Detect which cell encompasses the target text, then output its (X, Y) center coordinate. 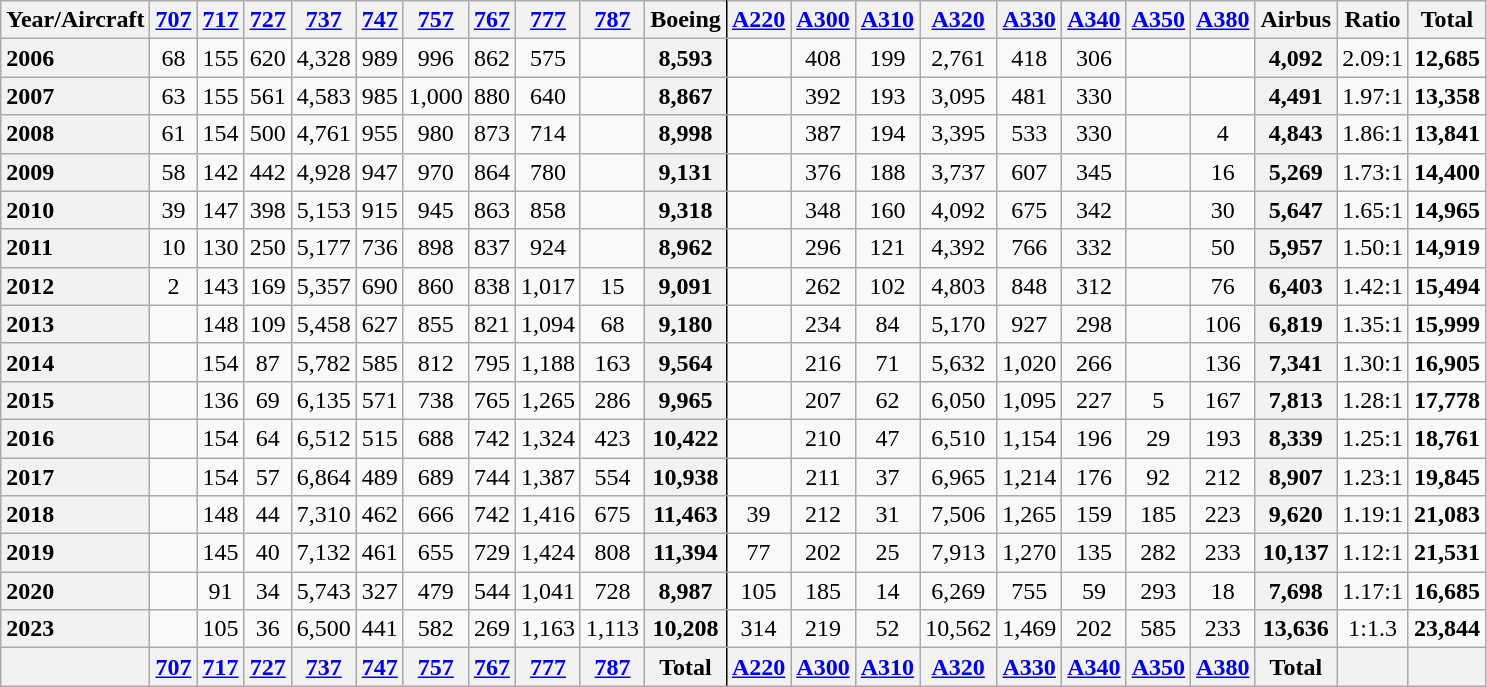
91 (220, 591)
5,269 (1296, 172)
837 (492, 248)
989 (380, 58)
92 (1158, 477)
167 (1223, 400)
16,905 (1446, 362)
10,422 (686, 438)
729 (492, 553)
121 (887, 248)
1.23:1 (1373, 477)
207 (823, 400)
87 (268, 362)
194 (887, 134)
6,500 (324, 629)
461 (380, 553)
4,392 (958, 248)
76 (1223, 286)
312 (1094, 286)
765 (492, 400)
15,999 (1446, 324)
1.73:1 (1373, 172)
40 (268, 553)
571 (380, 400)
269 (492, 629)
5 (1158, 400)
18,761 (1446, 438)
1.28:1 (1373, 400)
21,531 (1446, 553)
37 (887, 477)
3,737 (958, 172)
199 (887, 58)
915 (380, 210)
6,403 (1296, 286)
58 (174, 172)
1:1.3 (1373, 629)
515 (380, 438)
1.97:1 (1373, 96)
Ratio (1373, 20)
6,510 (958, 438)
342 (1094, 210)
306 (1094, 58)
418 (1030, 58)
8,907 (1296, 477)
7,506 (958, 515)
4 (1223, 134)
738 (436, 400)
2015 (76, 400)
1.65:1 (1373, 210)
13,636 (1296, 629)
442 (268, 172)
13,358 (1446, 96)
860 (436, 286)
561 (268, 96)
9,620 (1296, 515)
69 (268, 400)
10,562 (958, 629)
36 (268, 629)
11,394 (686, 553)
980 (436, 134)
1,094 (548, 324)
2017 (76, 477)
655 (436, 553)
5,153 (324, 210)
7,132 (324, 553)
31 (887, 515)
348 (823, 210)
160 (887, 210)
481 (1030, 96)
10,137 (1296, 553)
1.25:1 (1373, 438)
234 (823, 324)
211 (823, 477)
84 (887, 324)
1,020 (1030, 362)
2010 (76, 210)
1.17:1 (1373, 591)
135 (1094, 553)
23,844 (1446, 629)
298 (1094, 324)
16,685 (1446, 591)
142 (220, 172)
6,819 (1296, 324)
1.50:1 (1373, 248)
6,135 (324, 400)
Boeing (686, 20)
714 (548, 134)
145 (220, 553)
266 (1094, 362)
5,357 (324, 286)
780 (548, 172)
6,512 (324, 438)
880 (492, 96)
5,177 (324, 248)
8,867 (686, 96)
8,998 (686, 134)
59 (1094, 591)
1,188 (548, 362)
7,698 (1296, 591)
2013 (76, 324)
8,987 (686, 591)
4,491 (1296, 96)
996 (436, 58)
9,318 (686, 210)
2023 (76, 629)
689 (436, 477)
985 (380, 96)
2012 (76, 286)
332 (1094, 248)
1.19:1 (1373, 515)
1,387 (548, 477)
63 (174, 96)
728 (612, 591)
10 (174, 248)
163 (612, 362)
2014 (76, 362)
575 (548, 58)
196 (1094, 438)
296 (823, 248)
210 (823, 438)
7,913 (958, 553)
2016 (76, 438)
955 (380, 134)
Airbus (1296, 20)
17,778 (1446, 400)
77 (758, 553)
8,339 (1296, 438)
2.09:1 (1373, 58)
4,928 (324, 172)
345 (1094, 172)
500 (268, 134)
30 (1223, 210)
4,843 (1296, 134)
5,647 (1296, 210)
1,017 (548, 286)
5,632 (958, 362)
219 (823, 629)
9,131 (686, 172)
2008 (76, 134)
18 (1223, 591)
423 (612, 438)
50 (1223, 248)
462 (380, 515)
1.35:1 (1373, 324)
9,564 (686, 362)
812 (436, 362)
795 (492, 362)
Year/Aircraft (76, 20)
8,962 (686, 248)
688 (436, 438)
4,583 (324, 96)
57 (268, 477)
392 (823, 96)
188 (887, 172)
143 (220, 286)
227 (1094, 400)
61 (174, 134)
5,782 (324, 362)
766 (1030, 248)
223 (1223, 515)
4,328 (324, 58)
8,593 (686, 58)
398 (268, 210)
52 (887, 629)
607 (1030, 172)
1,424 (548, 553)
927 (1030, 324)
62 (887, 400)
6,050 (958, 400)
293 (1158, 591)
736 (380, 248)
13,841 (1446, 134)
106 (1223, 324)
9,180 (686, 324)
744 (492, 477)
71 (887, 362)
314 (758, 629)
19,845 (1446, 477)
489 (380, 477)
250 (268, 248)
5,458 (324, 324)
3,095 (958, 96)
3,395 (958, 134)
14,965 (1446, 210)
44 (268, 515)
858 (548, 210)
1.12:1 (1373, 553)
262 (823, 286)
554 (612, 477)
970 (436, 172)
533 (1030, 134)
2 (174, 286)
387 (823, 134)
109 (268, 324)
408 (823, 58)
286 (612, 400)
838 (492, 286)
848 (1030, 286)
6,269 (958, 591)
620 (268, 58)
9,091 (686, 286)
2,761 (958, 58)
808 (612, 553)
6,864 (324, 477)
1.86:1 (1373, 134)
1,000 (436, 96)
1,041 (548, 591)
1.30:1 (1373, 362)
130 (220, 248)
582 (436, 629)
755 (1030, 591)
441 (380, 629)
29 (1158, 438)
6,965 (958, 477)
1,154 (1030, 438)
924 (548, 248)
1,095 (1030, 400)
821 (492, 324)
855 (436, 324)
863 (492, 210)
15 (612, 286)
1,416 (548, 515)
2011 (76, 248)
4,803 (958, 286)
898 (436, 248)
169 (268, 286)
7,813 (1296, 400)
5,743 (324, 591)
14,400 (1446, 172)
25 (887, 553)
7,310 (324, 515)
690 (380, 286)
11,463 (686, 515)
282 (1158, 553)
14,919 (1446, 248)
2020 (76, 591)
666 (436, 515)
9,965 (686, 400)
947 (380, 172)
14 (887, 591)
627 (380, 324)
102 (887, 286)
15,494 (1446, 286)
5,957 (1296, 248)
176 (1094, 477)
5,170 (958, 324)
64 (268, 438)
327 (380, 591)
862 (492, 58)
1,270 (1030, 553)
2009 (76, 172)
873 (492, 134)
544 (492, 591)
34 (268, 591)
376 (823, 172)
10,208 (686, 629)
2007 (76, 96)
479 (436, 591)
2019 (76, 553)
10,938 (686, 477)
1,163 (548, 629)
640 (548, 96)
21,083 (1446, 515)
1,324 (548, 438)
147 (220, 210)
2006 (76, 58)
47 (887, 438)
1,214 (1030, 477)
216 (823, 362)
1,113 (612, 629)
2018 (76, 515)
16 (1223, 172)
1.42:1 (1373, 286)
12,685 (1446, 58)
945 (436, 210)
864 (492, 172)
159 (1094, 515)
1,469 (1030, 629)
4,761 (324, 134)
7,341 (1296, 362)
